For the text-containing cell, return its midpoint in [X, Y] coordinate format. 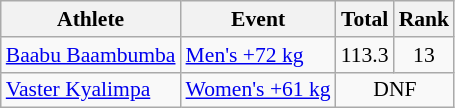
113.3 [365, 55]
Women's +61 kg [258, 90]
Men's +72 kg [258, 55]
Athlete [91, 19]
Rank [424, 19]
DNF [395, 90]
Total [365, 19]
Vaster Kyalimpa [91, 90]
Baabu Baambumba [91, 55]
13 [424, 55]
Event [258, 19]
